Locate the cell with the specified text and output its [x, y] center coordinate. 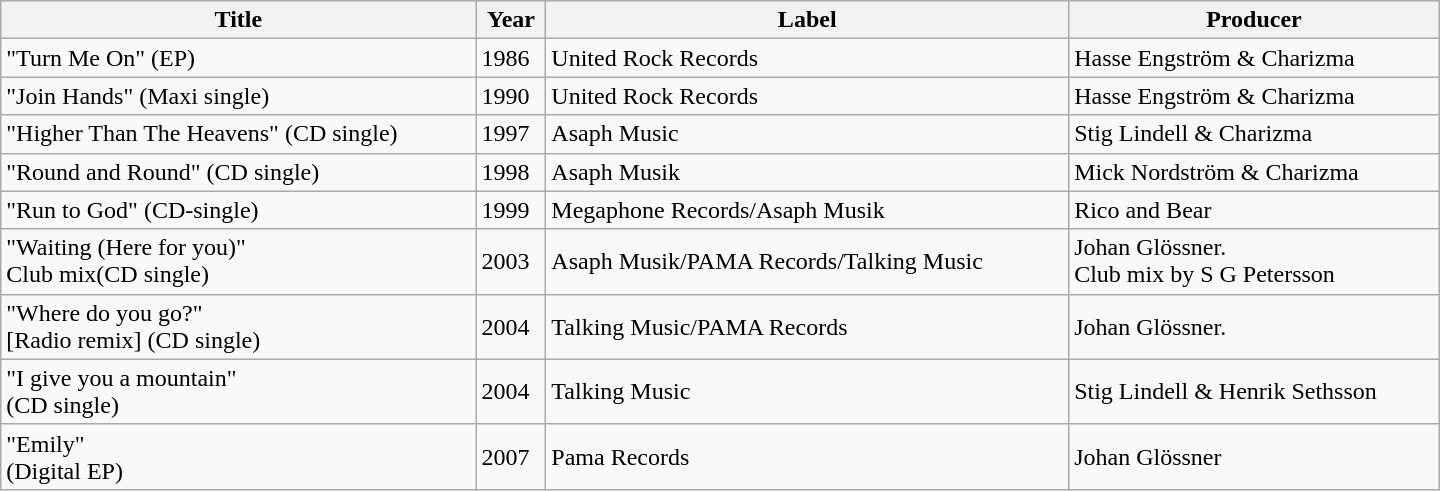
Stig Lindell & Charizma [1254, 134]
2007 [511, 456]
1998 [511, 172]
"Round and Round" (CD single) [238, 172]
Talking Music/PAMA Records [808, 326]
1999 [511, 210]
1986 [511, 58]
Megaphone Records/Asaph Musik [808, 210]
"Where do you go?" [Radio remix] (CD single) [238, 326]
Title [238, 20]
Talking Music [808, 392]
"Emily" (Digital EP) [238, 456]
Asaph Musik/PAMA Records/Talking Music [808, 262]
Johan Glössner. Club mix by S G Petersson [1254, 262]
"Join Hands" (Maxi single) [238, 96]
Pama Records [808, 456]
Johan Glössner [1254, 456]
Producer [1254, 20]
Asaph Music [808, 134]
"I give you a mountain" (CD single) [238, 392]
Stig Lindell & Henrik Sethsson [1254, 392]
"Turn Me On" (EP) [238, 58]
Label [808, 20]
"Higher Than The Heavens" (CD single) [238, 134]
2003 [511, 262]
Johan Glössner. [1254, 326]
Rico and Bear [1254, 210]
Asaph Musik [808, 172]
"Waiting (Here for you)" Club mix(CD single) [238, 262]
1997 [511, 134]
"Run to God" (CD-single) [238, 210]
1990 [511, 96]
Year [511, 20]
Mick Nordström & Charizma [1254, 172]
